Scan for the cell matching the given text and deliver its (x, y) coordinate at center. 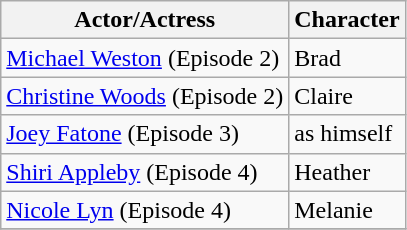
Character (347, 20)
Christine Woods (Episode 2) (145, 96)
as himself (347, 134)
Melanie (347, 210)
Nicole Lyn (Episode 4) (145, 210)
Joey Fatone (Episode 3) (145, 134)
Brad (347, 58)
Heather (347, 172)
Claire (347, 96)
Shiri Appleby (Episode 4) (145, 172)
Michael Weston (Episode 2) (145, 58)
Actor/Actress (145, 20)
